Return the [X, Y] coordinate for the center point of the cell that contains the specified text.  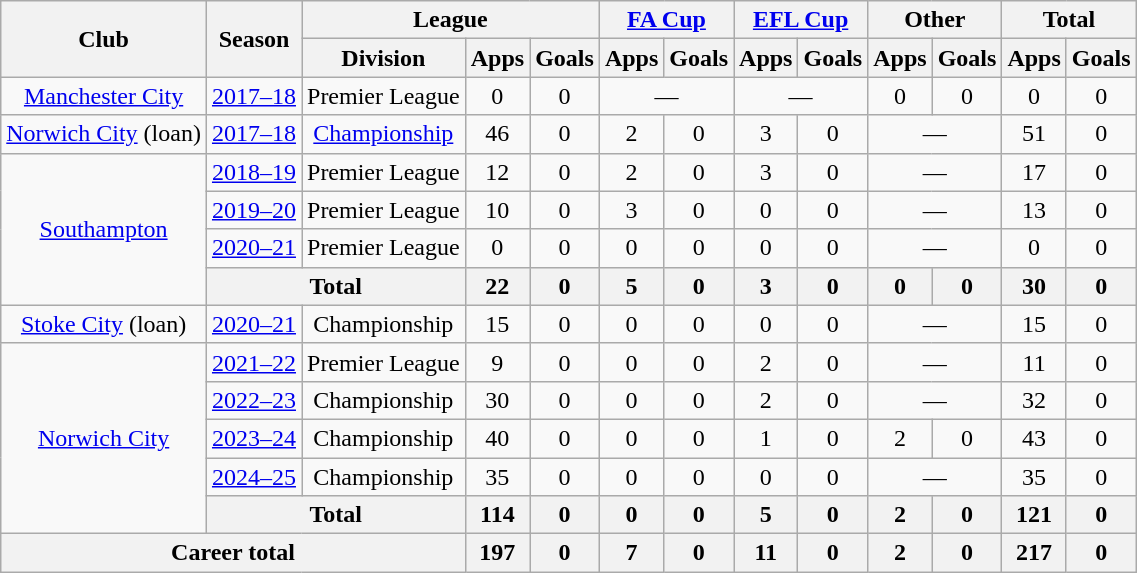
Stoke City (loan) [104, 324]
2023–24 [254, 438]
2019–20 [254, 210]
Southampton [104, 229]
Norwich City [104, 438]
EFL Cup [801, 20]
22 [497, 286]
Division [384, 58]
2022–23 [254, 400]
Club [104, 39]
2018–19 [254, 172]
Norwich City (loan) [104, 134]
17 [1034, 172]
Manchester City [104, 96]
217 [1034, 553]
51 [1034, 134]
League [451, 20]
40 [497, 438]
12 [497, 172]
7 [631, 553]
32 [1034, 400]
1 [766, 438]
2021–22 [254, 362]
114 [497, 515]
2024–25 [254, 477]
Season [254, 39]
13 [1034, 210]
9 [497, 362]
197 [497, 553]
46 [497, 134]
121 [1034, 515]
Other [935, 20]
FA Cup [666, 20]
10 [497, 210]
43 [1034, 438]
Career total [233, 553]
